Search for the cell housing the specified text and yield its [x, y] center coordinate. 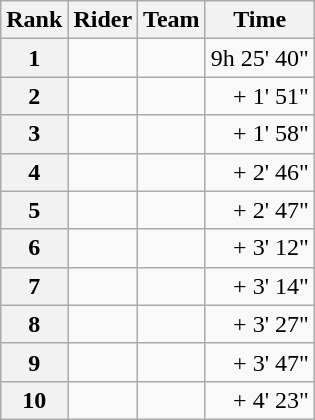
+ 3' 47" [260, 362]
+ 1' 51" [260, 96]
6 [34, 248]
Rank [34, 20]
Time [260, 20]
Rider [103, 20]
+ 3' 14" [260, 286]
7 [34, 286]
10 [34, 400]
5 [34, 210]
Team [172, 20]
2 [34, 96]
4 [34, 172]
1 [34, 58]
9 [34, 362]
+ 4' 23" [260, 400]
+ 3' 27" [260, 324]
9h 25' 40" [260, 58]
+ 3' 12" [260, 248]
+ 2' 46" [260, 172]
8 [34, 324]
+ 2' 47" [260, 210]
3 [34, 134]
+ 1' 58" [260, 134]
